Pinpoint the cell where the given text exists, returning its [x, y] midpoint coordinate. 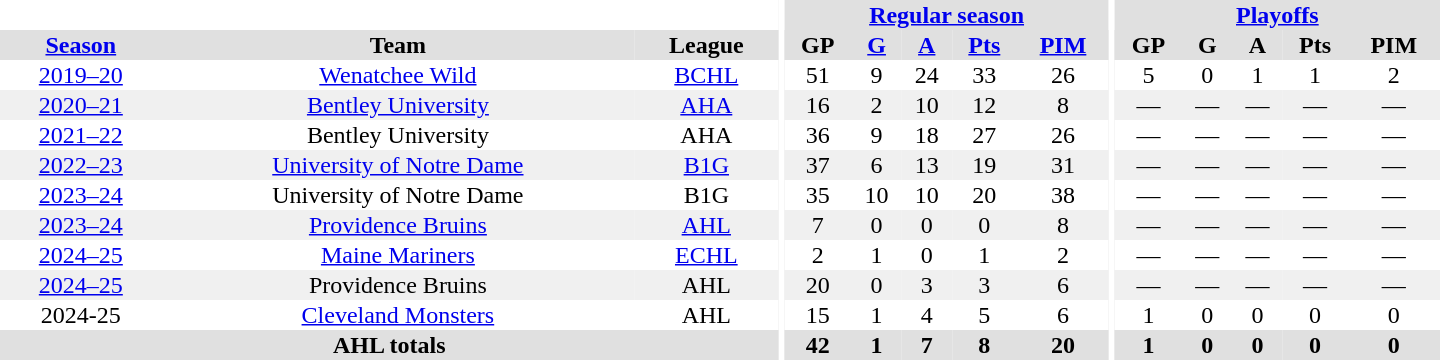
51 [818, 75]
33 [984, 75]
Cleveland Monsters [398, 315]
2022–23 [81, 165]
36 [818, 135]
BCHL [706, 75]
37 [818, 165]
4 [927, 315]
Regular season [946, 15]
Season [81, 45]
League [706, 45]
42 [818, 345]
Maine Mariners [398, 255]
Playoffs [1278, 15]
19 [984, 165]
35 [818, 195]
2021–22 [81, 135]
Wenatchee Wild [398, 75]
AHL totals [389, 345]
16 [818, 105]
13 [927, 165]
2024-25 [81, 315]
ECHL [706, 255]
12 [984, 105]
15 [818, 315]
38 [1063, 195]
Team [398, 45]
31 [1063, 165]
2020–21 [81, 105]
18 [927, 135]
27 [984, 135]
24 [927, 75]
2019–20 [81, 75]
